Search for the cell housing the specified text and yield its [x, y] center coordinate. 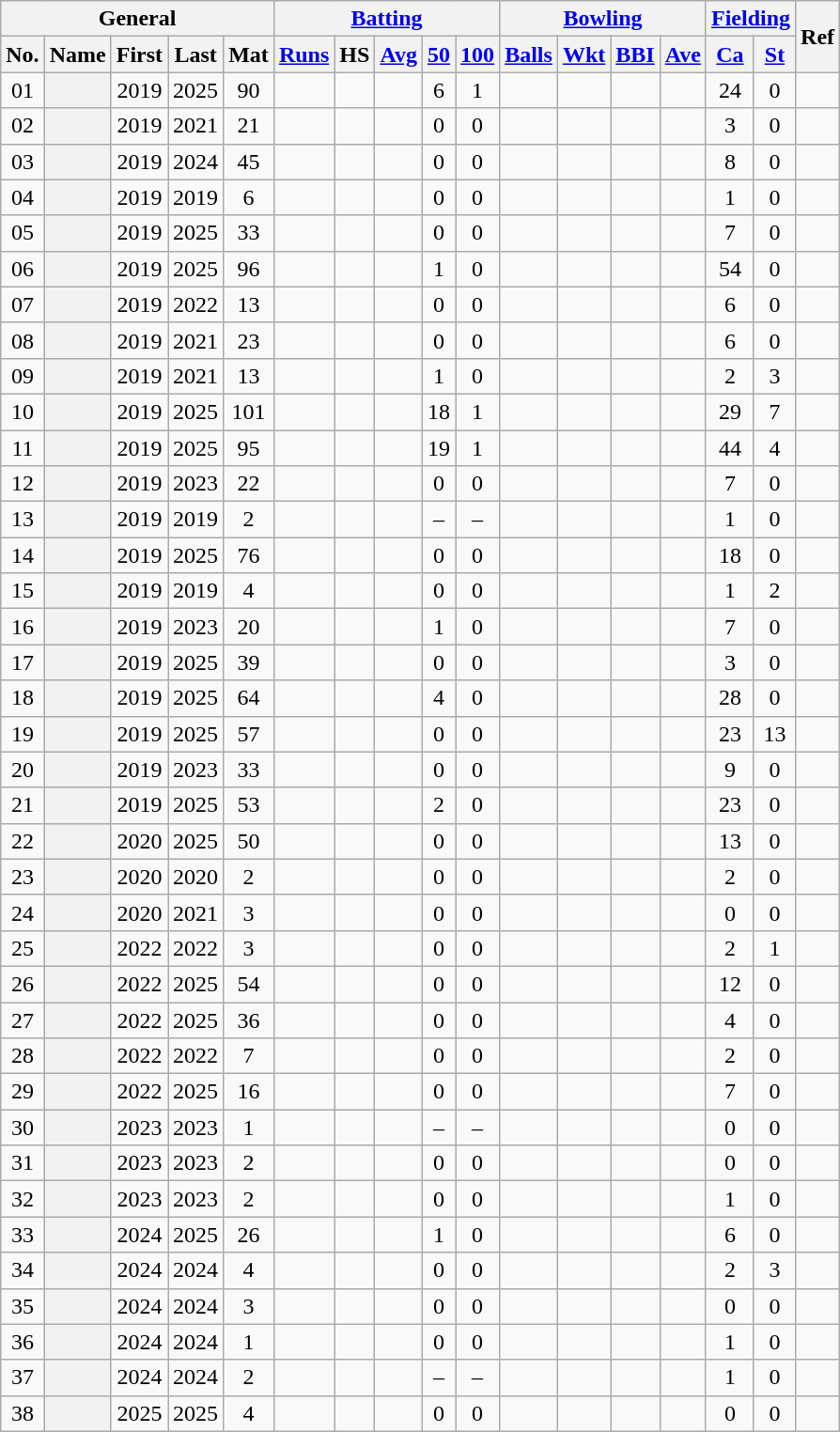
96 [249, 269]
Ref [817, 37]
57 [249, 734]
06 [23, 269]
30 [23, 1128]
53 [249, 805]
Batting [386, 19]
8 [729, 162]
05 [23, 233]
01 [23, 90]
25 [23, 948]
31 [23, 1163]
35 [23, 1306]
03 [23, 162]
Runs [303, 54]
14 [23, 555]
17 [23, 662]
44 [729, 448]
04 [23, 197]
45 [249, 162]
37 [23, 1378]
Wkt [583, 54]
15 [23, 591]
27 [23, 1020]
76 [249, 555]
HS [355, 54]
Ca [729, 54]
Ave [682, 54]
Name [77, 54]
38 [23, 1413]
64 [249, 698]
Fielding [750, 19]
09 [23, 376]
32 [23, 1199]
Mat [249, 54]
101 [249, 412]
95 [249, 448]
No. [23, 54]
General [137, 19]
02 [23, 126]
Balls [529, 54]
Last [195, 54]
St [774, 54]
34 [23, 1270]
First [139, 54]
11 [23, 448]
39 [249, 662]
10 [23, 412]
100 [477, 54]
08 [23, 340]
9 [729, 770]
Bowling [603, 19]
Avg [398, 54]
BBI [635, 54]
07 [23, 304]
90 [249, 90]
